Scan for the cell matching the given text and deliver its [x, y] coordinate at center. 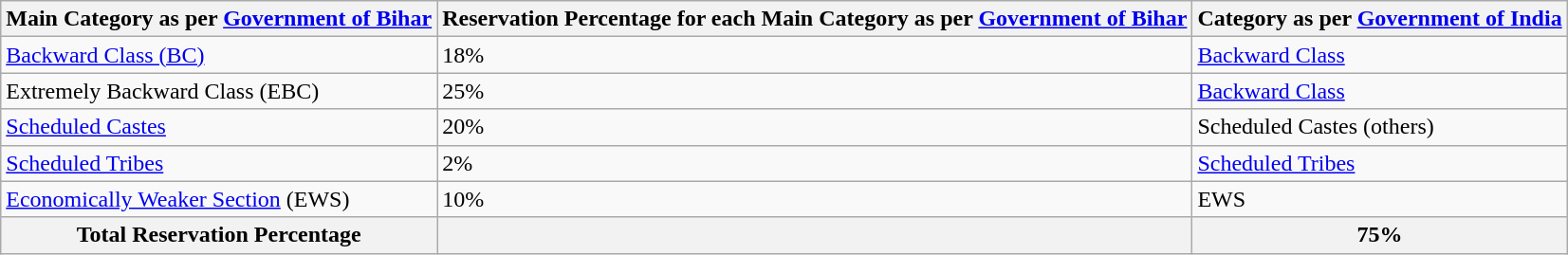
Scheduled Castes (others) [1379, 127]
Main Category as per Government of Bihar [219, 19]
20% [815, 127]
Category as per Government of India [1379, 19]
18% [815, 55]
Reservation Percentage for each Main Category as per Government of Bihar [815, 19]
10% [815, 199]
Backward Class (BC) [219, 55]
75% [1379, 235]
Total Reservation Percentage [219, 235]
Extremely Backward Class (EBC) [219, 91]
Scheduled Castes [219, 127]
Economically Weaker Section (EWS) [219, 199]
EWS [1379, 199]
25% [815, 91]
2% [815, 163]
